Search for the cell housing the specified text and yield its (x, y) center coordinate. 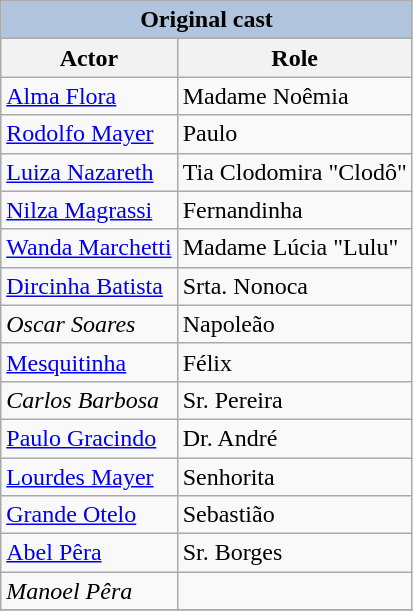
Napoleão (294, 324)
Madame Noêmia (294, 96)
Mesquitinha (89, 362)
Tia Clodomira "Clodô" (294, 172)
Srta. Nonoca (294, 286)
Oscar Soares (89, 324)
Original cast (207, 20)
Grande Otelo (89, 515)
Alma Flora (89, 96)
Sr. Pereira (294, 400)
Madame Lúcia "Lulu" (294, 248)
Félix (294, 362)
Manoel Pêra (89, 591)
Paulo (294, 134)
Dr. André (294, 438)
Abel Pêra (89, 553)
Wanda Marchetti (89, 248)
Paulo Gracindo (89, 438)
Luiza Nazareth (89, 172)
Role (294, 58)
Senhorita (294, 477)
Rodolfo Mayer (89, 134)
Nilza Magrassi (89, 210)
Lourdes Mayer (89, 477)
Sebastião (294, 515)
Actor (89, 58)
Fernandinha (294, 210)
Sr. Borges (294, 553)
Dircinha Batista (89, 286)
Carlos Barbosa (89, 400)
